Capture the cell that displays the provided text and extract its [X, Y] central coordinate. 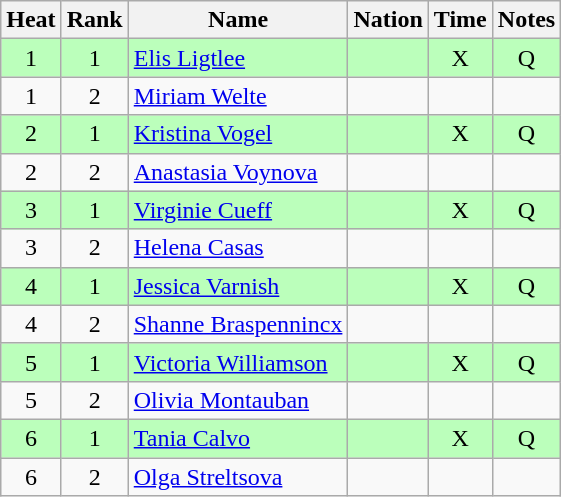
Miriam Welte [238, 96]
Shanne Braspennincx [238, 324]
Nation [388, 20]
Kristina Vogel [238, 134]
Helena Casas [238, 248]
Olga Streltsova [238, 477]
Virginie Cueff [238, 210]
Victoria Williamson [238, 362]
Notes [526, 20]
Elis Ligtlee [238, 58]
Time [460, 20]
Tania Calvo [238, 438]
Rank [94, 20]
Jessica Varnish [238, 286]
Heat [31, 20]
Name [238, 20]
Olivia Montauban [238, 400]
Anastasia Voynova [238, 172]
